Return the [x, y] coordinate for the center point of the cell that contains the specified text.  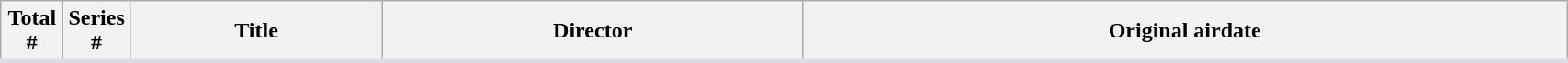
Total# [32, 31]
Series# [96, 31]
Director [593, 31]
Title [255, 31]
Original airdate [1185, 31]
